For the text-containing cell, return its midpoint in [X, Y] coordinate format. 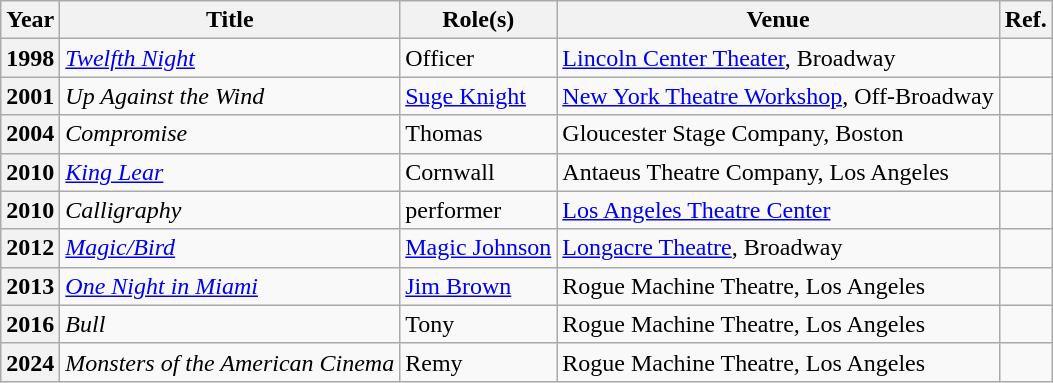
Tony [478, 324]
2016 [30, 324]
1998 [30, 58]
Suge Knight [478, 96]
Compromise [230, 134]
Role(s) [478, 20]
Magic Johnson [478, 248]
2001 [30, 96]
2024 [30, 362]
2012 [30, 248]
One Night in Miami [230, 286]
Title [230, 20]
Lincoln Center Theater, Broadway [778, 58]
Jim Brown [478, 286]
Magic/Bird [230, 248]
Antaeus Theatre Company, Los Angeles [778, 172]
Remy [478, 362]
Los Angeles Theatre Center [778, 210]
Bull [230, 324]
Officer [478, 58]
Up Against the Wind [230, 96]
New York Theatre Workshop, Off-Broadway [778, 96]
Cornwall [478, 172]
Gloucester Stage Company, Boston [778, 134]
Monsters of the American Cinema [230, 362]
Ref. [1026, 20]
2013 [30, 286]
2004 [30, 134]
Thomas [478, 134]
Twelfth Night [230, 58]
Venue [778, 20]
Year [30, 20]
performer [478, 210]
Calligraphy [230, 210]
King Lear [230, 172]
Longacre Theatre, Broadway [778, 248]
